Provide the (X, Y) coordinate of the cell's center where the given text is located.  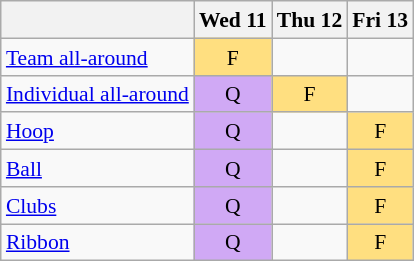
Ball (98, 168)
Individual all-around (98, 94)
Ribbon (98, 242)
Clubs (98, 204)
Thu 12 (310, 20)
Hoop (98, 130)
Wed 11 (233, 20)
Team all-around (98, 56)
Fri 13 (380, 20)
